Find where the given text appears and provide that cell's center as [x, y] coordinate. 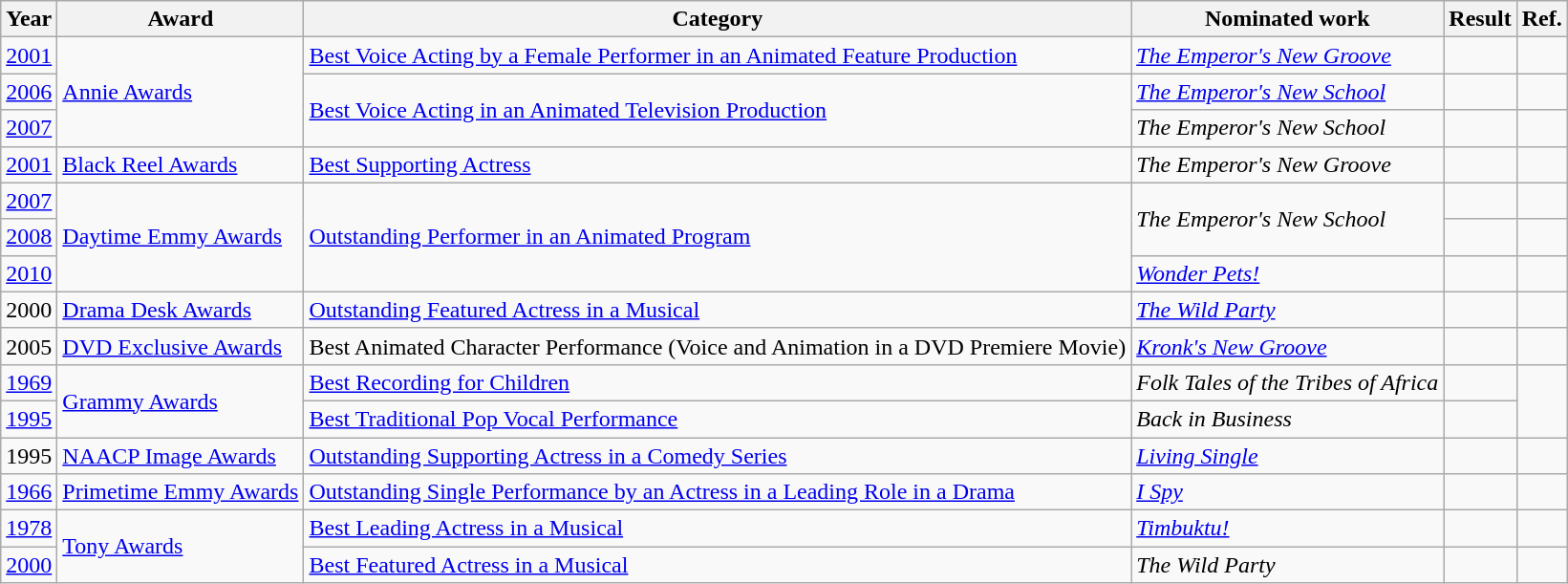
NAACP Image Awards [181, 456]
Drama Desk Awards [181, 310]
Black Reel Awards [181, 164]
Tony Awards [181, 547]
2006 [29, 92]
Outstanding Single Performance by an Actress in a Leading Role in a Drama [718, 492]
I Spy [1288, 492]
Best Featured Actress in a Musical [718, 565]
Best Voice Acting by a Female Performer in an Animated Feature Production [718, 55]
Best Supporting Actress [718, 164]
Result [1480, 19]
2010 [29, 273]
Timbuktu! [1288, 529]
Outstanding Performer in an Animated Program [718, 237]
Award [181, 19]
Best Traditional Pop Vocal Performance [718, 419]
Outstanding Featured Actress in a Musical [718, 310]
Best Recording for Children [718, 382]
Daytime Emmy Awards [181, 237]
Folk Tales of the Tribes of Africa [1288, 382]
Nominated work [1288, 19]
1978 [29, 529]
2008 [29, 237]
Living Single [1288, 456]
1966 [29, 492]
Back in Business [1288, 419]
Wonder Pets! [1288, 273]
Best Animated Character Performance (Voice and Animation in a DVD Premiere Movie) [718, 346]
Ref. [1542, 19]
DVD Exclusive Awards [181, 346]
Category [718, 19]
Year [29, 19]
Annie Awards [181, 92]
Primetime Emmy Awards [181, 492]
Best Leading Actress in a Musical [718, 529]
Grammy Awards [181, 400]
Outstanding Supporting Actress in a Comedy Series [718, 456]
1969 [29, 382]
2005 [29, 346]
Kronk's New Groove [1288, 346]
Best Voice Acting in an Animated Television Production [718, 110]
